Determine the (x, y) coordinate at the center of the cell enclosing the given text.  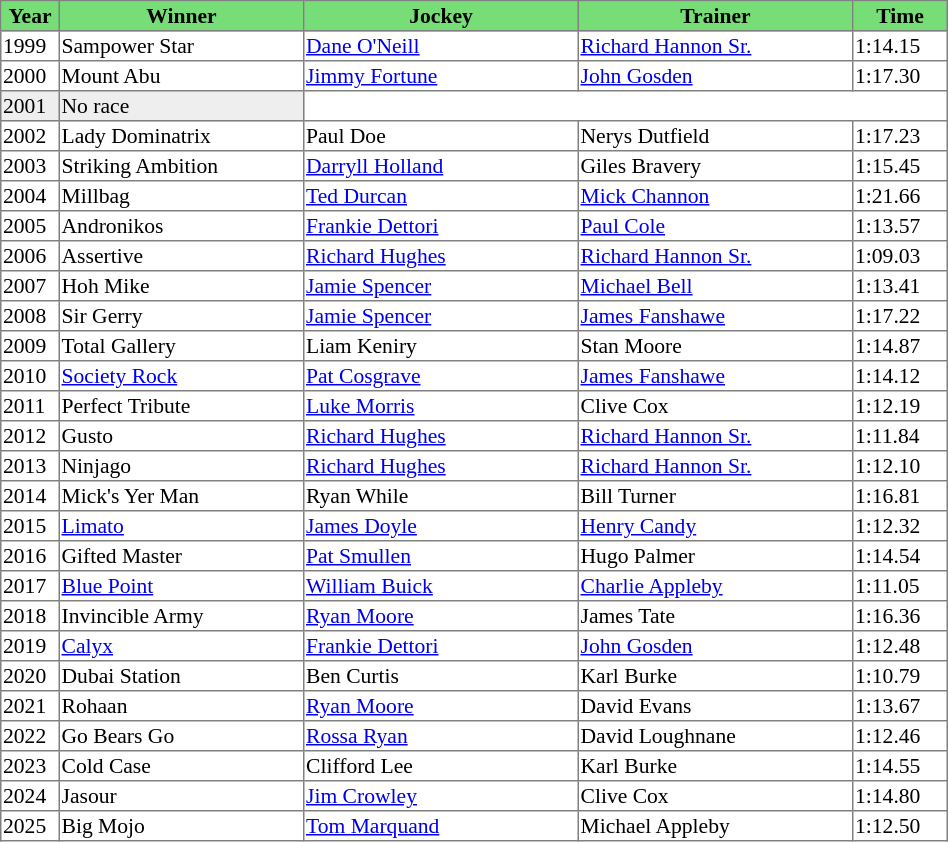
Jockey (441, 16)
Dubai Station (181, 676)
2013 (30, 466)
1:11.05 (900, 586)
1:14.54 (900, 556)
Dane O'Neill (441, 46)
Jimmy Fortune (441, 76)
1:14.55 (900, 766)
Henry Candy (715, 526)
Big Mojo (181, 826)
Sir Gerry (181, 316)
1:17.30 (900, 76)
1:12.32 (900, 526)
Bill Turner (715, 496)
Stan Moore (715, 346)
Ben Curtis (441, 676)
2008 (30, 316)
1:15.45 (900, 166)
Rossa Ryan (441, 736)
Tom Marquand (441, 826)
Trainer (715, 16)
2005 (30, 226)
Jasour (181, 796)
Giles Bravery (715, 166)
2015 (30, 526)
Pat Smullen (441, 556)
Time (900, 16)
1:12.10 (900, 466)
2006 (30, 256)
1999 (30, 46)
2004 (30, 196)
Society Rock (181, 376)
Michael Appleby (715, 826)
Gusto (181, 436)
1:21.66 (900, 196)
1:12.50 (900, 826)
Paul Doe (441, 136)
1:09.03 (900, 256)
2007 (30, 286)
Luke Morris (441, 406)
2014 (30, 496)
1:14.15 (900, 46)
2024 (30, 796)
Winner (181, 16)
2019 (30, 646)
2017 (30, 586)
1:13.41 (900, 286)
Lady Dominatrix (181, 136)
Ted Durcan (441, 196)
1:12.46 (900, 736)
1:10.79 (900, 676)
Hoh Mike (181, 286)
Invincible Army (181, 616)
2010 (30, 376)
Nerys Dutfield (715, 136)
Charlie Appleby (715, 586)
Mick's Yer Man (181, 496)
Year (30, 16)
1:13.57 (900, 226)
Total Gallery (181, 346)
Hugo Palmer (715, 556)
Mick Channon (715, 196)
1:12.19 (900, 406)
2025 (30, 826)
William Buick (441, 586)
Assertive (181, 256)
2003 (30, 166)
Perfect Tribute (181, 406)
Millbag (181, 196)
James Doyle (441, 526)
1:17.23 (900, 136)
Clifford Lee (441, 766)
Cold Case (181, 766)
Ninjago (181, 466)
Blue Point (181, 586)
Rohaan (181, 706)
1:12.48 (900, 646)
2002 (30, 136)
Ryan While (441, 496)
Paul Cole (715, 226)
1:13.67 (900, 706)
David Loughnane (715, 736)
2016 (30, 556)
1:16.81 (900, 496)
Liam Keniry (441, 346)
Go Bears Go (181, 736)
Darryll Holland (441, 166)
2001 (30, 106)
Mount Abu (181, 76)
1:14.80 (900, 796)
2000 (30, 76)
Gifted Master (181, 556)
Pat Cosgrave (441, 376)
Striking Ambition (181, 166)
1:16.36 (900, 616)
2021 (30, 706)
Michael Bell (715, 286)
No race (181, 106)
Andronikos (181, 226)
Jim Crowley (441, 796)
Limato (181, 526)
2023 (30, 766)
1:17.22 (900, 316)
Calyx (181, 646)
1:14.87 (900, 346)
David Evans (715, 706)
Sampower Star (181, 46)
2020 (30, 676)
1:11.84 (900, 436)
2011 (30, 406)
2018 (30, 616)
2022 (30, 736)
2012 (30, 436)
James Tate (715, 616)
1:14.12 (900, 376)
2009 (30, 346)
